Pinpoint the cell where the given text exists, returning its (X, Y) midpoint coordinate. 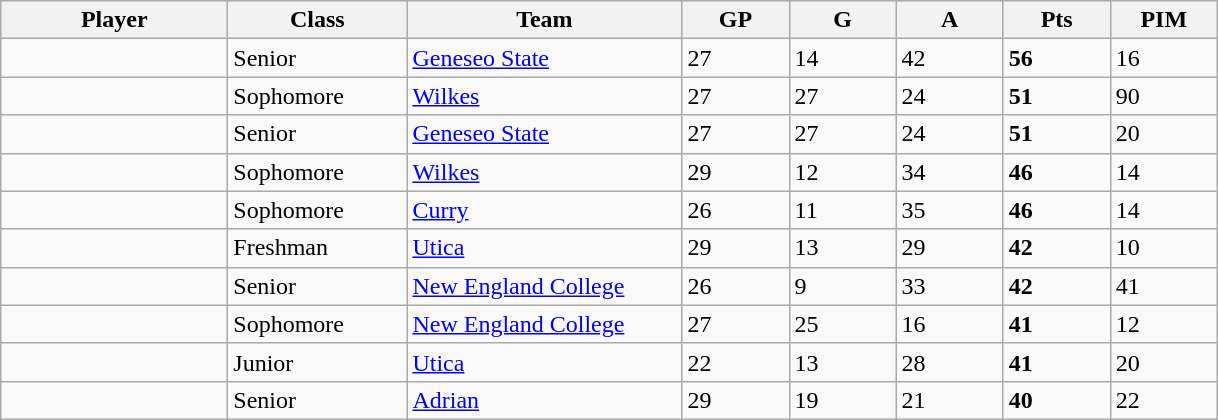
11 (842, 210)
10 (1164, 248)
A (950, 20)
21 (950, 400)
Curry (544, 210)
Player (114, 20)
G (842, 20)
9 (842, 286)
Junior (318, 362)
34 (950, 172)
28 (950, 362)
40 (1056, 400)
Class (318, 20)
Adrian (544, 400)
35 (950, 210)
90 (1164, 96)
Freshman (318, 248)
56 (1056, 58)
Team (544, 20)
PIM (1164, 20)
33 (950, 286)
GP (736, 20)
25 (842, 324)
Pts (1056, 20)
19 (842, 400)
